Identify which cell holds the provided text, then report its (x, y) central coordinate. 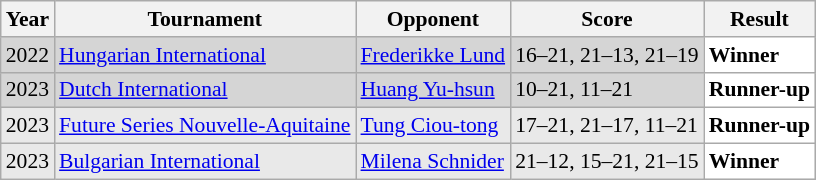
2022 (28, 55)
21–12, 15–21, 21–15 (607, 162)
Frederikke Lund (434, 55)
Score (607, 19)
Hungarian International (204, 55)
Future Series Nouvelle-Aquitaine (204, 126)
17–21, 21–17, 11–21 (607, 126)
Result (760, 19)
Tung Ciou-tong (434, 126)
Huang Yu-hsun (434, 90)
Tournament (204, 19)
Bulgarian International (204, 162)
16–21, 21–13, 21–19 (607, 55)
Opponent (434, 19)
10–21, 11–21 (607, 90)
Dutch International (204, 90)
Milena Schnider (434, 162)
Year (28, 19)
